Search for the cell housing the specified text and yield its (x, y) center coordinate. 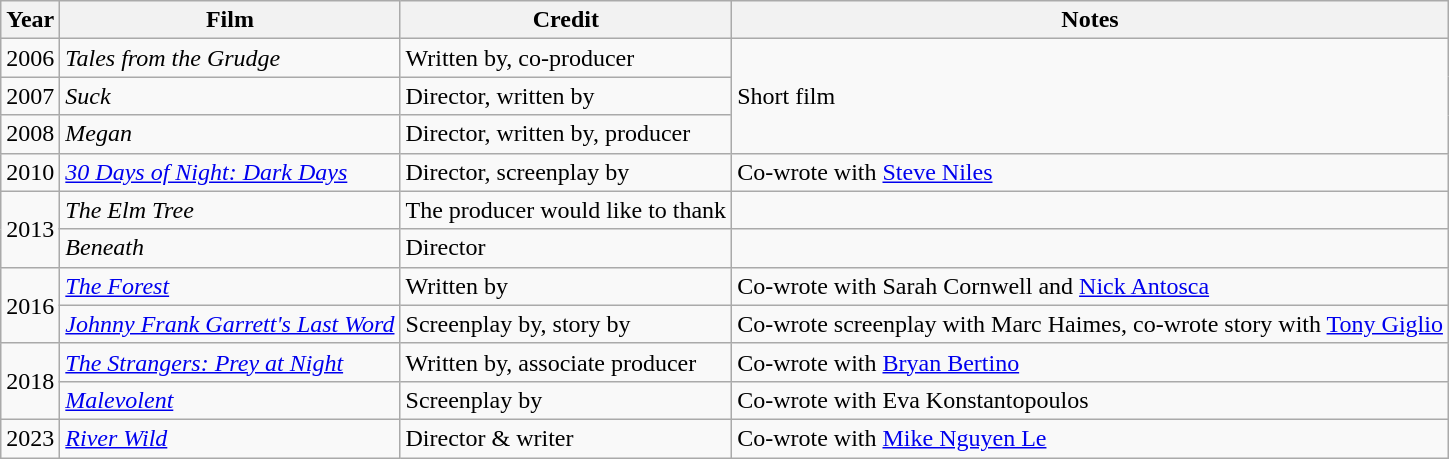
Year (30, 20)
The Forest (230, 286)
Director (566, 248)
Johnny Frank Garrett's Last Word (230, 324)
Co-wrote with Mike Nguyen Le (1090, 438)
2006 (30, 58)
Co-wrote with Steve Niles (1090, 172)
Megan (230, 134)
2016 (30, 305)
Tales from the Grudge (230, 58)
2007 (30, 96)
River Wild (230, 438)
Credit (566, 20)
2010 (30, 172)
Director, written by (566, 96)
Film (230, 20)
Written by (566, 286)
Director, screenplay by (566, 172)
Co-wrote with Eva Konstantopoulos (1090, 400)
Short film (1090, 96)
The Elm Tree (230, 210)
Director & writer (566, 438)
The producer would like to thank (566, 210)
2008 (30, 134)
2013 (30, 229)
Screenplay by (566, 400)
Screenplay by, story by (566, 324)
Malevolent (230, 400)
Notes (1090, 20)
2023 (30, 438)
Co-wrote with Sarah Cornwell and Nick Antosca (1090, 286)
Beneath (230, 248)
Written by, associate producer (566, 362)
2018 (30, 381)
30 Days of Night: Dark Days (230, 172)
Co-wrote with Bryan Bertino (1090, 362)
Director, written by, producer (566, 134)
Suck (230, 96)
Written by, co-producer (566, 58)
Co-wrote screenplay with Marc Haimes, co-wrote story with Tony Giglio (1090, 324)
The Strangers: Prey at Night (230, 362)
